Find where the given text appears and provide that cell's center as [X, Y] coordinate. 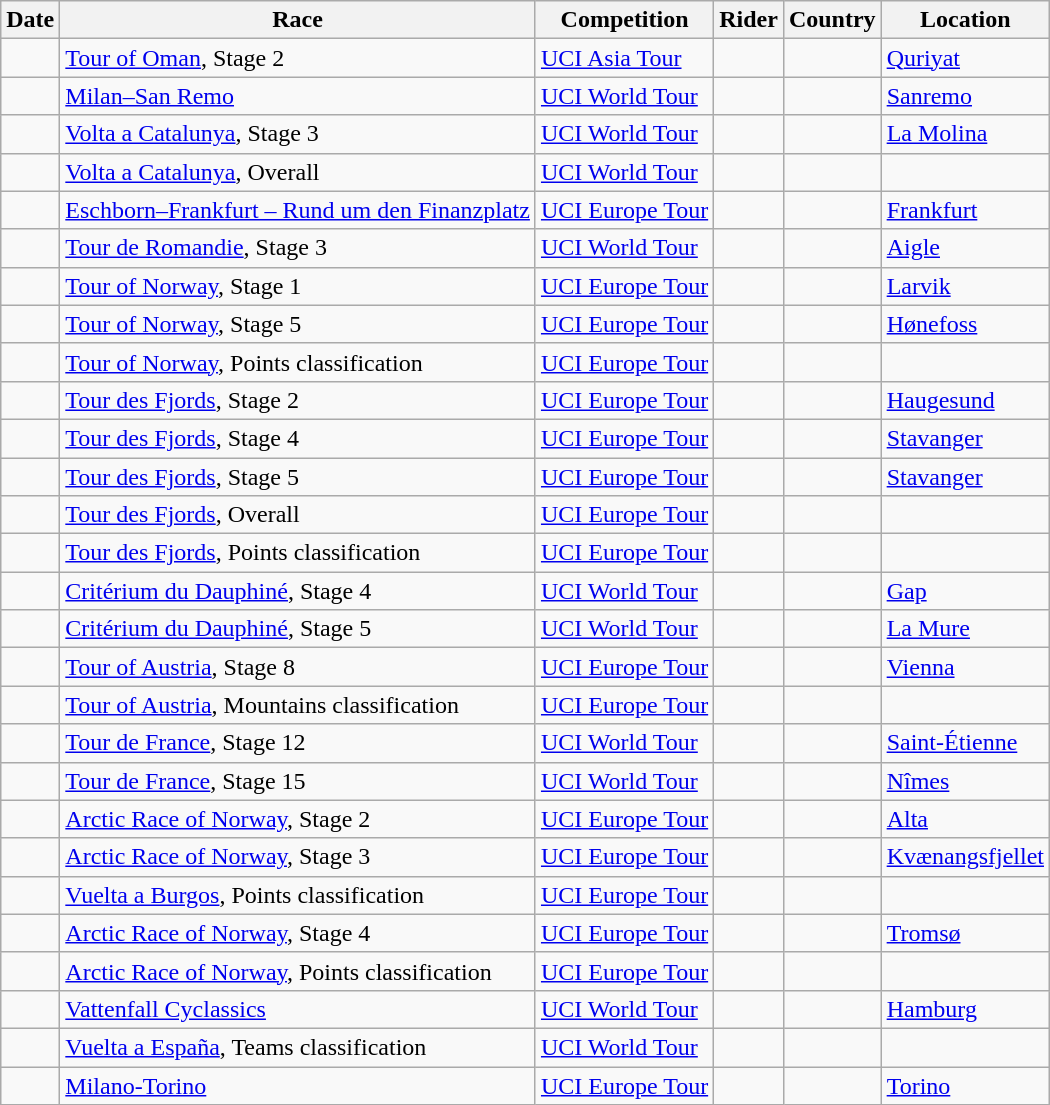
Tromsø [965, 933]
Tour of Oman, Stage 2 [298, 58]
Tour de France, Stage 15 [298, 781]
Tour des Fjords, Overall [298, 515]
Arctic Race of Norway, Points classification [298, 971]
Race [298, 20]
Haugesund [965, 400]
Nîmes [965, 781]
Vattenfall Cyclassics [298, 1009]
Alta [965, 819]
Tour des Fjords, Stage 4 [298, 438]
Eschborn–Frankfurt – Rund um den Finanzplatz [298, 210]
Vuelta a Burgos, Points classification [298, 895]
Tour of Austria, Stage 8 [298, 667]
Arctic Race of Norway, Stage 3 [298, 857]
La Mure [965, 629]
Hamburg [965, 1009]
Milano-Torino [298, 1085]
Tour of Norway, Points classification [298, 362]
Critérium du Dauphiné, Stage 5 [298, 629]
Vienna [965, 667]
Saint-Étienne [965, 743]
Aigle [965, 248]
Tour de Romandie, Stage 3 [298, 248]
Gap [965, 591]
Country [832, 20]
Kvænangsfjellet [965, 857]
Tour des Fjords, Stage 2 [298, 400]
Torino [965, 1085]
Frankfurt [965, 210]
Larvik [965, 286]
Location [965, 20]
Sanremo [965, 96]
Milan–San Remo [298, 96]
Vuelta a España, Teams classification [298, 1047]
Tour de France, Stage 12 [298, 743]
Arctic Race of Norway, Stage 4 [298, 933]
Tour of Norway, Stage 5 [298, 324]
Tour des Fjords, Points classification [298, 553]
Tour des Fjords, Stage 5 [298, 477]
Volta a Catalunya, Overall [298, 172]
Date [30, 20]
Rider [749, 20]
Hønefoss [965, 324]
Tour of Austria, Mountains classification [298, 705]
Arctic Race of Norway, Stage 2 [298, 819]
Tour of Norway, Stage 1 [298, 286]
Critérium du Dauphiné, Stage 4 [298, 591]
UCI Asia Tour [624, 58]
Volta a Catalunya, Stage 3 [298, 134]
Competition [624, 20]
La Molina [965, 134]
Quriyat [965, 58]
